Locate the cell with the specified text and output its [x, y] center coordinate. 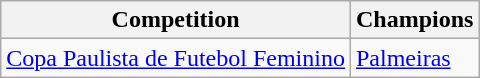
Palmeiras [414, 58]
Competition [176, 20]
Copa Paulista de Futebol Feminino [176, 58]
Champions [414, 20]
